Scan for the cell matching the given text and deliver its (X, Y) coordinate at center. 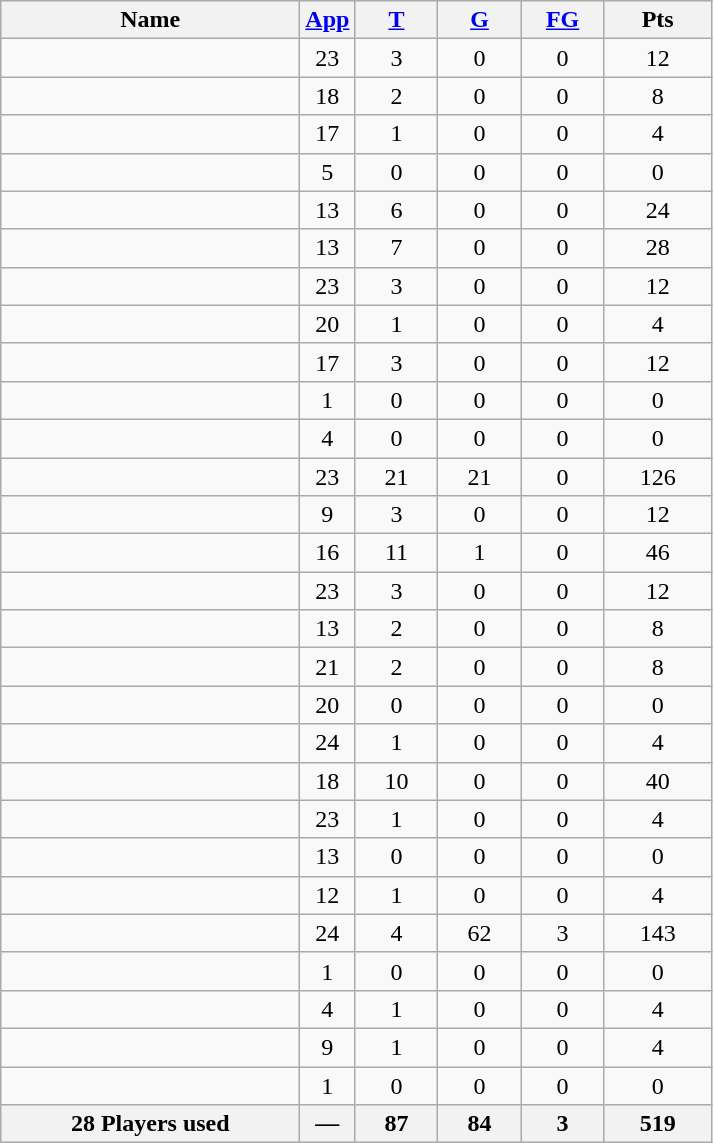
28 (658, 248)
6 (396, 210)
126 (658, 477)
28 Players used (150, 1124)
10 (396, 781)
40 (658, 781)
11 (396, 553)
Pts (658, 20)
— (328, 1124)
FG (562, 20)
Name (150, 20)
143 (658, 933)
G (480, 20)
519 (658, 1124)
87 (396, 1124)
62 (480, 933)
T (396, 20)
16 (328, 553)
46 (658, 553)
84 (480, 1124)
5 (328, 172)
App (328, 20)
7 (396, 248)
